Determine the [X, Y] coordinate at the center of the cell enclosing the given text.  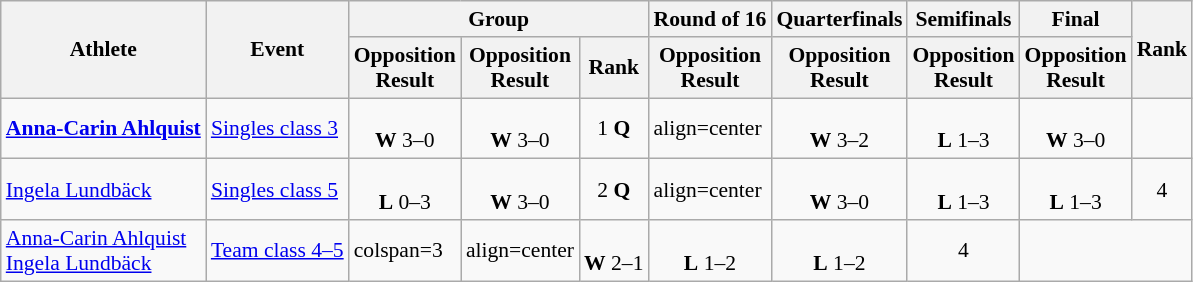
Ingela Lundbäck [104, 190]
Team class 4–5 [278, 250]
1 Q [614, 128]
2 Q [614, 190]
Group [499, 19]
L 0–3 [405, 190]
W 3–2 [839, 128]
Final [1076, 19]
Singles class 5 [278, 190]
Singles class 3 [278, 128]
Athlete [104, 50]
Event [278, 50]
Quarterfinals [839, 19]
Round of 16 [710, 19]
Anna-Carin AhlquistIngela Lundbäck [104, 250]
W 2–1 [614, 250]
Anna-Carin Ahlquist [104, 128]
Semifinals [963, 19]
colspan=3 [405, 250]
